Return the (X, Y) coordinate for the center point of the cell that contains the specified text.  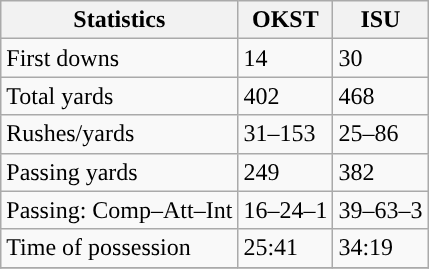
39–63–3 (380, 210)
30 (380, 58)
Passing yards (120, 172)
Passing: Comp–Att–Int (120, 210)
31–153 (286, 134)
382 (380, 172)
25:41 (286, 248)
402 (286, 96)
25–86 (380, 134)
34:19 (380, 248)
14 (286, 58)
16–24–1 (286, 210)
OKST (286, 20)
468 (380, 96)
Rushes/yards (120, 134)
249 (286, 172)
ISU (380, 20)
Statistics (120, 20)
Time of possession (120, 248)
Total yards (120, 96)
First downs (120, 58)
